For the text-containing cell, return its midpoint in [X, Y] coordinate format. 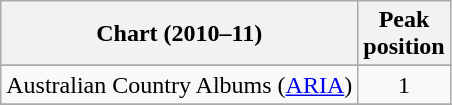
Australian Country Albums (ARIA) [180, 85]
Chart (2010–11) [180, 34]
Peakposition [404, 34]
1 [404, 85]
